For the text-containing cell, return its midpoint in (X, Y) coordinate format. 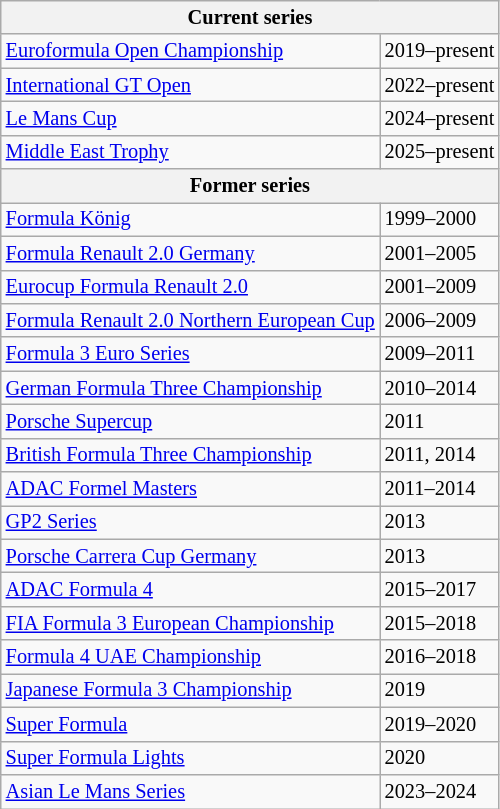
2006–2009 (440, 320)
Formula Renault 2.0 Northern European Cup (190, 320)
Asian Le Mans Series (190, 791)
FIA Formula 3 European Championship (190, 623)
ADAC Formel Masters (190, 489)
2022–present (440, 85)
2023–2024 (440, 791)
2019–2020 (440, 724)
2020 (440, 758)
2011, 2014 (440, 455)
Porsche Carrera Cup Germany (190, 556)
Formula 3 Euro Series (190, 354)
2015–2018 (440, 623)
Former series (250, 186)
2024–present (440, 118)
British Formula Three Championship (190, 455)
ADAC Formula 4 (190, 589)
2015–2017 (440, 589)
GP2 Series (190, 522)
2025–present (440, 152)
Japanese Formula 3 Championship (190, 690)
Current series (250, 17)
2009–2011 (440, 354)
2019–present (440, 51)
German Formula Three Championship (190, 388)
Eurocup Formula Renault 2.0 (190, 287)
2011 (440, 421)
2001–2005 (440, 253)
Super Formula (190, 724)
Le Mans Cup (190, 118)
2011–2014 (440, 489)
Formula 4 UAE Championship (190, 657)
International GT Open (190, 85)
2019 (440, 690)
Formula Renault 2.0 Germany (190, 253)
Formula König (190, 219)
Porsche Supercup (190, 421)
Euroformula Open Championship (190, 51)
1999–2000 (440, 219)
2010–2014 (440, 388)
2001–2009 (440, 287)
2016–2018 (440, 657)
Super Formula Lights (190, 758)
Middle East Trophy (190, 152)
